Identify which cell holds the provided text, then report its [X, Y] central coordinate. 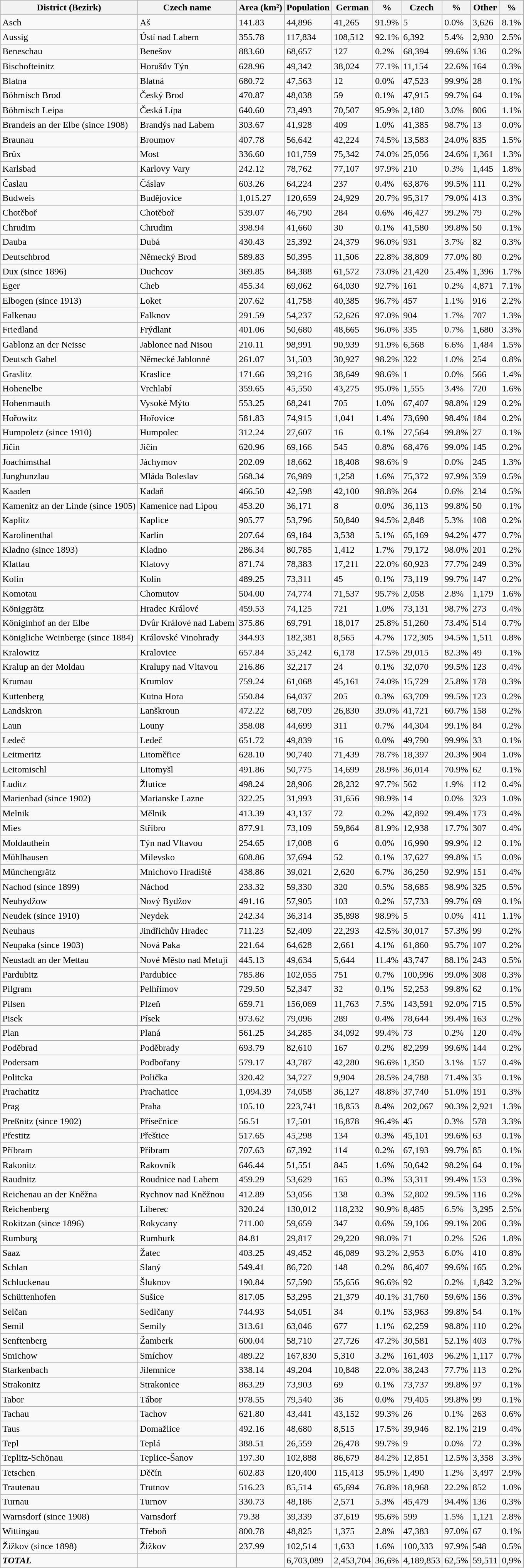
86,720 [308, 1267]
22.2% [457, 1487]
42,100 [353, 491]
92 [422, 1282]
76.8% [387, 1487]
388.51 [261, 1443]
549.41 [261, 1267]
68,657 [308, 52]
413.39 [261, 813]
Rumburk [187, 1238]
Turnov [187, 1502]
172,305 [422, 637]
Kadaň [187, 491]
Raudnitz [69, 1180]
German [353, 8]
Turnau [69, 1502]
84.81 [261, 1238]
41,265 [353, 22]
579.17 [261, 1062]
5.4% [457, 37]
96.4% [387, 1121]
191 [485, 1092]
28.5% [387, 1077]
50,840 [353, 520]
79,540 [308, 1399]
561.25 [261, 1033]
Benešov [187, 52]
98,991 [308, 344]
District (Bezirk) [69, 8]
Krumau [69, 682]
Gablonz an der Neisse [69, 344]
Dauba [69, 242]
978.55 [261, 1399]
73,737 [422, 1385]
Podersam [69, 1062]
Hořowitz [69, 418]
Přestitz [69, 1136]
219 [485, 1429]
Brüx [69, 154]
Poděbrady [187, 1048]
Klattau [69, 564]
2,453,704 [353, 1560]
369.85 [261, 271]
3,358 [485, 1458]
207.62 [261, 301]
313.61 [261, 1326]
161 [422, 286]
Teplá [187, 1443]
409 [353, 125]
71 [422, 1238]
359 [485, 476]
120,400 [308, 1473]
74.5% [387, 139]
29,220 [353, 1238]
720 [485, 388]
20.3% [457, 755]
Nová Paka [187, 945]
64,037 [308, 696]
54,051 [308, 1311]
453.20 [261, 506]
107 [485, 945]
Strakonice [187, 1385]
659.71 [261, 1004]
82,299 [422, 1048]
303.67 [261, 125]
67,193 [422, 1150]
96.7% [387, 301]
178 [485, 682]
27 [485, 433]
Žižkov [187, 1546]
Other [485, 8]
190.84 [261, 1282]
Tachov [187, 1414]
63,046 [308, 1326]
45,550 [308, 388]
32,070 [422, 667]
39.0% [387, 711]
41,660 [308, 227]
1,842 [485, 1282]
81.9% [387, 828]
Prachatitz [69, 1092]
Časlau [69, 184]
2.9% [511, 1473]
52,802 [422, 1194]
52,347 [308, 989]
48,680 [308, 1429]
12,851 [422, 1458]
Plan [69, 1033]
71.4% [457, 1077]
167,830 [308, 1355]
68,241 [308, 403]
Bischofteinitz [69, 66]
46,089 [353, 1253]
18,968 [422, 1487]
95.6% [387, 1516]
52 [353, 857]
82,610 [308, 1048]
Kaplice [187, 520]
Blatna [69, 81]
52,253 [422, 989]
6,568 [422, 344]
205 [353, 696]
24,929 [353, 198]
Kolin [69, 579]
53,796 [308, 520]
221.64 [261, 945]
Hořovice [187, 418]
263 [485, 1414]
82.3% [457, 652]
167 [353, 1048]
18,853 [353, 1106]
Žatec [187, 1253]
621.80 [261, 1414]
Kraslice [187, 374]
24.6% [457, 154]
Česká Lípa [187, 110]
Krumlov [187, 682]
49,839 [308, 740]
600.04 [261, 1341]
201 [485, 550]
1,361 [485, 154]
30 [353, 227]
Broumov [187, 139]
12.5% [457, 1458]
59,330 [308, 886]
289 [353, 1018]
492.16 [261, 1429]
Neustadt an der Mettau [69, 960]
8 [353, 506]
5,644 [353, 960]
32 [353, 989]
73,493 [308, 110]
47,563 [308, 81]
61,572 [353, 271]
Žižkov (since 1898) [69, 1546]
110 [485, 1326]
Kladno [187, 550]
693.79 [261, 1048]
548 [485, 1546]
74,915 [308, 418]
472.22 [261, 711]
153 [485, 1180]
92.7% [387, 286]
95.0% [387, 388]
78.7% [387, 755]
Německý Brod [187, 257]
Humpolec [187, 433]
80,785 [308, 550]
31,993 [308, 799]
Eger [69, 286]
54 [485, 1311]
Vysoké Mýto [187, 403]
47,915 [422, 95]
3.1% [457, 1062]
Tabor [69, 1399]
57,590 [308, 1282]
Karlsbad [69, 169]
53,311 [422, 1180]
355.78 [261, 37]
Dux (since 1896) [69, 271]
1,633 [353, 1546]
Jilemnice [187, 1370]
27,607 [308, 433]
578 [485, 1121]
3.4% [457, 388]
77.0% [457, 257]
3,295 [485, 1209]
438.86 [261, 872]
6.7% [387, 872]
197.30 [261, 1458]
93.2% [387, 1253]
Litoměřice [187, 755]
114 [353, 1150]
Rokitzan (since 1896) [69, 1224]
35,242 [308, 652]
35 [485, 1077]
785.86 [261, 975]
145 [485, 447]
Population [308, 8]
657.84 [261, 652]
Semily [187, 1326]
37,619 [353, 1516]
5,310 [353, 1355]
Hohenelbe [69, 388]
2,661 [353, 945]
73,131 [422, 608]
38,024 [353, 66]
553.25 [261, 403]
24,379 [353, 242]
323 [485, 799]
Pelhřimov [187, 989]
45,479 [422, 1502]
0,9% [511, 1560]
589.83 [261, 257]
Asch [69, 22]
141.83 [261, 22]
49,634 [308, 960]
375.86 [261, 623]
36,113 [422, 506]
835 [485, 139]
79 [485, 213]
58,710 [308, 1341]
358.08 [261, 725]
1,041 [353, 418]
322.25 [261, 799]
Mies [69, 828]
85,514 [308, 1487]
237.99 [261, 1546]
Münchengrätz [69, 872]
73,903 [308, 1385]
491.16 [261, 901]
430.43 [261, 242]
711.23 [261, 931]
25.4% [457, 271]
Horušův Týn [187, 66]
43,787 [308, 1062]
98.4% [457, 418]
Selčan [69, 1311]
973.62 [261, 1018]
905.77 [261, 520]
47,523 [422, 81]
28.9% [387, 769]
45,298 [308, 1136]
92.1% [387, 37]
Karlovy Vary [187, 169]
40.1% [387, 1297]
Kuttenberg [69, 696]
Deutsch Gabel [69, 359]
16,990 [422, 843]
Karlín [187, 535]
744.93 [261, 1311]
80 [485, 257]
581.83 [261, 418]
65,169 [422, 535]
249 [485, 564]
852 [485, 1487]
883.60 [261, 52]
36,250 [422, 872]
36,6% [387, 1560]
21,420 [422, 271]
17,211 [353, 564]
1,396 [485, 271]
60.7% [457, 711]
27,564 [422, 433]
67,407 [422, 403]
3.0% [457, 110]
16,878 [353, 1121]
307 [485, 828]
Jungbunzlau [69, 476]
Wittingau [69, 1531]
Czech name [187, 8]
113 [485, 1370]
568.34 [261, 476]
56.51 [261, 1121]
115,413 [353, 1473]
871.74 [261, 564]
25,392 [308, 242]
130,012 [308, 1209]
Kamenice nad Lipou [187, 506]
1,258 [353, 476]
Böhmisch Leipa [69, 110]
Hradec Králové [187, 608]
Leitmeritz [69, 755]
73 [422, 1033]
Reichenau an der Kněžna [69, 1194]
Beneschau [69, 52]
88.1% [457, 960]
Königliche Weinberge (since 1884) [69, 637]
18,397 [422, 755]
Teplitz-Schönau [69, 1458]
Sušice [187, 1297]
59.6% [457, 1297]
77,107 [353, 169]
31,760 [422, 1297]
Liberec [187, 1209]
48.8% [387, 1092]
64,030 [353, 286]
22.8% [387, 257]
320.42 [261, 1077]
92.9% [457, 872]
Rokycany [187, 1224]
52,626 [353, 315]
Braunau [69, 139]
134 [353, 1136]
Lanškroun [187, 711]
37,627 [422, 857]
156 [485, 1297]
73.4% [457, 623]
Pisek [69, 1018]
Brandeis an der Elbe (since 1908) [69, 125]
Trutnov [187, 1487]
Jičín [187, 447]
Most [187, 154]
216.86 [261, 667]
1,350 [422, 1062]
411 [485, 916]
Plzeň [187, 1004]
43,747 [422, 960]
49,790 [422, 740]
Humpoletz (since 1910) [69, 433]
86,407 [422, 1267]
398.94 [261, 227]
Dvůr Králové nad Labem [187, 623]
Kaplitz [69, 520]
171.66 [261, 374]
90,740 [308, 755]
210.11 [261, 344]
36,171 [308, 506]
73,311 [308, 579]
4.7% [387, 637]
210 [422, 169]
7.1% [511, 286]
17,501 [308, 1121]
61,860 [422, 945]
254 [485, 359]
759.24 [261, 682]
1,375 [353, 1531]
707 [485, 315]
63,709 [422, 696]
14 [422, 799]
39,021 [308, 872]
237 [353, 184]
1,412 [353, 550]
254.65 [261, 843]
729.50 [261, 989]
2,058 [422, 593]
1,094.39 [261, 1092]
931 [422, 242]
715 [485, 1004]
31,656 [353, 799]
53,629 [308, 1180]
29,817 [308, 1238]
455.34 [261, 286]
628.96 [261, 66]
69,791 [308, 623]
Smíchov [187, 1355]
48,038 [308, 95]
291.59 [261, 315]
Dubá [187, 242]
90,939 [353, 344]
36,314 [308, 916]
Mláda Boleslav [187, 476]
12,938 [422, 828]
44,304 [422, 725]
Kutna Hora [187, 696]
73,690 [422, 418]
651.72 [261, 740]
320 [353, 886]
Rakovník [187, 1165]
84.2% [387, 1458]
Roudnice nad Labem [187, 1180]
325 [485, 886]
Czech [422, 8]
1,680 [485, 330]
800.78 [261, 1531]
84 [485, 725]
71,537 [353, 593]
45,101 [422, 1136]
41,580 [422, 227]
143,591 [422, 1004]
Smichow [69, 1355]
Žlutice [187, 784]
53,963 [422, 1311]
48,825 [308, 1531]
498.24 [261, 784]
751 [353, 975]
Louny [187, 725]
17.7% [457, 828]
Deutschbrod [69, 257]
95,317 [422, 198]
102,514 [308, 1546]
245 [485, 462]
Děčín [187, 1473]
44,699 [308, 725]
6.0% [457, 1253]
28,906 [308, 784]
1 [422, 374]
68,476 [422, 447]
79,096 [308, 1018]
156,069 [308, 1004]
36 [353, 1399]
71,439 [353, 755]
43,152 [353, 1414]
Frýdlant [187, 330]
101,759 [308, 154]
Pilsen [69, 1004]
242.34 [261, 916]
330.73 [261, 1502]
Kladno (since 1893) [69, 550]
Jičin [69, 447]
46,790 [308, 213]
120 [485, 1033]
52.1% [457, 1341]
69,166 [308, 447]
53,056 [308, 1194]
311 [353, 725]
31,503 [308, 359]
202,067 [422, 1106]
69,184 [308, 535]
79.38 [261, 1516]
41,385 [422, 125]
Chomutov [187, 593]
38,809 [422, 257]
Vrchlabí [187, 388]
Aš [187, 22]
144 [485, 1048]
25,056 [422, 154]
41,721 [422, 711]
45,161 [353, 682]
677 [353, 1326]
628.10 [261, 755]
2,571 [353, 1502]
103 [353, 901]
Český Brod [187, 95]
21,379 [353, 1297]
550.84 [261, 696]
566 [485, 374]
459.53 [261, 608]
603.26 [261, 184]
42.5% [387, 931]
1,511 [485, 637]
117,834 [308, 37]
234 [485, 491]
1,555 [422, 388]
Budweis [69, 198]
Senftenberg [69, 1341]
74,058 [308, 1092]
491.86 [261, 769]
99.2% [457, 213]
27,726 [353, 1341]
82.1% [457, 1429]
516.23 [261, 1487]
108,512 [353, 37]
42,892 [422, 813]
20.7% [387, 198]
359.65 [261, 388]
Melnik [69, 813]
26,830 [353, 711]
18,662 [308, 462]
2.2% [511, 301]
336.60 [261, 154]
Rumburg [69, 1238]
73,109 [308, 828]
Tepl [69, 1443]
6 [353, 843]
26,559 [308, 1443]
Reichenberg [69, 1209]
28,232 [353, 784]
41,758 [308, 301]
207.64 [261, 535]
264 [422, 491]
161,403 [422, 1355]
108 [485, 520]
Litomyšl [187, 769]
Loket [187, 301]
129 [485, 403]
202.09 [261, 462]
261.07 [261, 359]
39,946 [422, 1429]
Mühlhausen [69, 857]
32,217 [308, 667]
845 [353, 1165]
17,008 [308, 843]
75,372 [422, 476]
34,727 [308, 1077]
413 [485, 198]
61,068 [308, 682]
82 [485, 242]
Domažlice [187, 1429]
608.86 [261, 857]
Nové Město nad Metují [187, 960]
43,441 [308, 1414]
3,626 [485, 22]
344.93 [261, 637]
817.05 [261, 1297]
47,383 [422, 1531]
Mělnik [187, 813]
Kaaden [69, 491]
48,186 [308, 1502]
102,888 [308, 1458]
74,125 [308, 608]
Rychnov nad Kněžnou [187, 1194]
Warnsdorf (since 1908) [69, 1516]
4,871 [485, 286]
2,953 [422, 1253]
489.22 [261, 1355]
Schluckenau [69, 1282]
8.4% [387, 1106]
806 [485, 110]
711.00 [261, 1224]
1,117 [485, 1355]
2,930 [485, 37]
Tetschen [69, 1473]
47.2% [387, 1341]
78,644 [422, 1018]
Blatná [187, 81]
620.96 [261, 447]
Karolinenthal [69, 535]
44,896 [308, 22]
39,216 [308, 374]
640.60 [261, 110]
Kolín [187, 579]
Podbořany [187, 1062]
51,551 [308, 1165]
63 [485, 1136]
223,741 [308, 1106]
38,243 [422, 1370]
Neuhaus [69, 931]
15 [485, 857]
50,775 [308, 769]
3,538 [353, 535]
Praha [187, 1106]
Přeštice [187, 1136]
127 [353, 52]
526 [485, 1238]
43,137 [308, 813]
26,478 [353, 1443]
347 [353, 1224]
410 [485, 1253]
403 [485, 1341]
707.63 [261, 1150]
Preßnitz (since 1902) [69, 1121]
4.1% [387, 945]
50,395 [308, 257]
33 [485, 740]
Varnsdorf [187, 1516]
Tábor [187, 1399]
Starkenbach [69, 1370]
Taus [69, 1429]
76,989 [308, 476]
243 [485, 960]
148 [353, 1267]
52,409 [308, 931]
Slaný [187, 1267]
545 [353, 447]
Ústí nad Labem [187, 37]
Kamenitz an der Linde (since 1905) [69, 506]
5.1% [387, 535]
Klatovy [187, 564]
517.65 [261, 1136]
100,333 [422, 1546]
877.91 [261, 828]
Pardubice [187, 975]
602.83 [261, 1473]
863.29 [261, 1385]
Schüttenhofen [69, 1297]
164 [485, 66]
73.0% [387, 271]
Jindřichův Hradec [187, 931]
Neydek [187, 916]
412.89 [261, 1194]
15,729 [422, 682]
4,189,853 [422, 1560]
3.7% [457, 242]
182,381 [308, 637]
Marianske Lazne [187, 799]
53,295 [308, 1297]
Náchod [187, 886]
69,062 [308, 286]
1,121 [485, 1516]
Žamberk [187, 1341]
1.9% [457, 784]
Neupaka (since 1903) [69, 945]
286.34 [261, 550]
Pilgram [69, 989]
Neudek (since 1910) [69, 916]
50,680 [308, 330]
65,694 [353, 1487]
514 [485, 623]
705 [353, 403]
6.6% [457, 344]
84,388 [308, 271]
Friedland [69, 330]
2,180 [422, 110]
Šluknov [187, 1282]
Přísečnice [187, 1121]
70,507 [353, 110]
Pardubitz [69, 975]
38,649 [353, 374]
42,598 [308, 491]
Aussig [69, 37]
Prachatice [187, 1092]
308 [485, 975]
147 [485, 579]
8,485 [422, 1209]
22.6% [457, 66]
49,204 [308, 1370]
40,385 [353, 301]
34,285 [308, 1033]
90.3% [457, 1106]
Trautenau [69, 1487]
36,127 [353, 1092]
10,848 [353, 1370]
445.13 [261, 960]
138 [353, 1194]
Saaz [69, 1253]
30,017 [422, 931]
111 [485, 184]
78,762 [308, 169]
13,583 [422, 139]
Teplice-Šanov [187, 1458]
30,581 [422, 1341]
34,092 [353, 1033]
539.07 [261, 213]
599 [422, 1516]
64,628 [308, 945]
Leitomischl [69, 769]
97.7% [387, 784]
68,709 [308, 711]
30,927 [353, 359]
Joachimsthal [69, 462]
151 [485, 872]
Německé Jablonné [187, 359]
90.9% [387, 1209]
916 [485, 301]
94.2% [457, 535]
2,620 [353, 872]
Königgrätz [69, 608]
Elbogen (since 1913) [69, 301]
Kralupy nad Vltavou [187, 667]
57,905 [308, 901]
489.25 [261, 579]
322 [422, 359]
Königinhof an der Elbe [69, 623]
7.5% [387, 1004]
57,733 [422, 901]
11,763 [353, 1004]
100,996 [422, 975]
37,694 [308, 857]
Čáslav [187, 184]
Area (km²) [261, 8]
60,923 [422, 564]
184 [485, 418]
Cheb [187, 286]
59,659 [308, 1224]
51,260 [422, 623]
14,699 [353, 769]
49,452 [308, 1253]
173 [485, 813]
6,178 [353, 652]
48,665 [353, 330]
457 [422, 301]
504.00 [261, 593]
8,515 [353, 1429]
26 [422, 1414]
39,339 [308, 1516]
Poděbrad [69, 1048]
54,237 [308, 315]
94.4% [457, 1502]
11.4% [387, 960]
24.0% [457, 139]
Písek [187, 1018]
Týn nad Vltavou [187, 843]
466.50 [261, 491]
118,232 [353, 1209]
102,055 [308, 975]
49,342 [308, 66]
9,904 [353, 1077]
Moldauthein [69, 843]
Nový Bydžov [187, 901]
312.24 [261, 433]
70.9% [457, 769]
Kralowitz [69, 652]
721 [353, 608]
Marienbad (since 1902) [69, 799]
63,876 [422, 184]
284 [353, 213]
1,484 [485, 344]
34 [353, 1311]
Stříbro [187, 828]
Tachau [69, 1414]
57.3% [457, 931]
Kralup an der Moldau [69, 667]
67 [485, 1531]
55,656 [353, 1282]
29,015 [422, 652]
6.5% [457, 1209]
73,119 [422, 579]
242.12 [261, 169]
Mnichovo Hradiště [187, 872]
TOTAL [69, 1560]
Brandýs nad Labem [187, 125]
41,928 [308, 125]
37,740 [422, 1092]
42,280 [353, 1062]
75,342 [353, 154]
407.78 [261, 139]
Schlan [69, 1267]
Falkenau [69, 315]
401.06 [261, 330]
46,427 [422, 213]
Strakonitz [69, 1385]
459.29 [261, 1180]
Prag [69, 1106]
78,383 [308, 564]
2,848 [422, 520]
62,259 [422, 1326]
74,774 [308, 593]
67,392 [308, 1150]
Milevsko [187, 857]
68,394 [422, 52]
85 [485, 1150]
120,659 [308, 198]
Polička [187, 1077]
79,172 [422, 550]
680.72 [261, 81]
62,5% [457, 1560]
335 [422, 330]
233.32 [261, 886]
8.1% [511, 22]
Hohenmauth [69, 403]
Duchcov [187, 271]
Graslitz [69, 374]
13 [485, 125]
51.0% [457, 1092]
Semil [69, 1326]
59,106 [422, 1224]
3,497 [485, 1473]
105.10 [261, 1106]
1,179 [485, 593]
562 [422, 784]
99.3% [387, 1414]
338.14 [261, 1370]
Kralovice [187, 652]
Neubydžow [69, 901]
Böhmisch Brod [69, 95]
Nachod (since 1899) [69, 886]
Politcka [69, 1077]
163 [485, 1018]
22,293 [353, 931]
50,642 [422, 1165]
36,014 [422, 769]
18,017 [353, 623]
8,565 [353, 637]
Landskron [69, 711]
Planá [187, 1033]
18,408 [353, 462]
Komotau [69, 593]
24,788 [422, 1077]
6,392 [422, 37]
2,921 [485, 1106]
96.2% [457, 1355]
35,898 [353, 916]
42,224 [353, 139]
Rakonitz [69, 1165]
79.0% [457, 198]
24 [353, 667]
97 [485, 1385]
58,685 [422, 886]
Jablonec nad Nisou [187, 344]
273 [485, 608]
Královské Vinohrady [187, 637]
1,490 [422, 1473]
1,015.27 [261, 198]
6,703,089 [308, 1560]
1,445 [485, 169]
Falknov [187, 315]
646.44 [261, 1165]
59,864 [353, 828]
157 [485, 1062]
1.2% [457, 1473]
Budějovice [187, 198]
112 [485, 784]
43,275 [353, 388]
Laun [69, 725]
116 [485, 1194]
64,224 [308, 184]
Luditz [69, 784]
49 [485, 652]
11,154 [422, 66]
28 [485, 81]
206 [485, 1224]
470.87 [261, 95]
Sedlčany [187, 1311]
477 [485, 535]
79,405 [422, 1399]
92.0% [457, 1004]
59,511 [485, 1560]
158 [485, 711]
56,642 [308, 139]
11,506 [353, 257]
Třeboň [187, 1531]
403.25 [261, 1253]
86,679 [353, 1458]
320.24 [261, 1209]
59 [353, 95]
77.1% [387, 66]
Jáchymov [187, 462]
